From the cell containing the given text, extract its center point as [X, Y] coordinate. 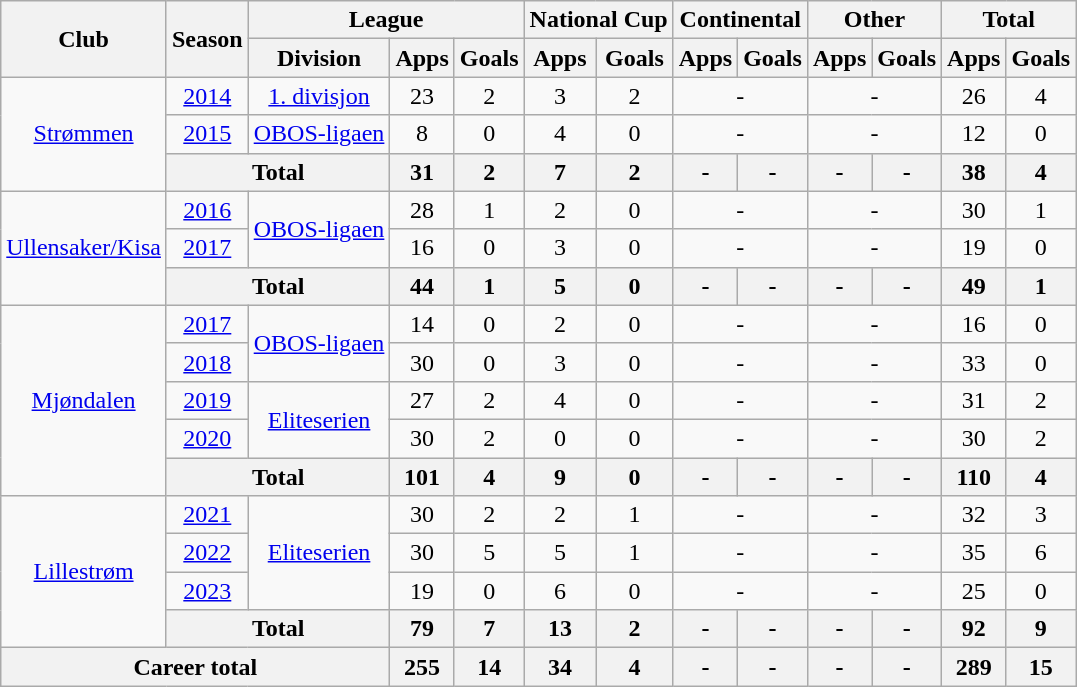
289 [974, 667]
Other [874, 20]
26 [974, 96]
2019 [207, 400]
Division [319, 58]
13 [560, 629]
92 [974, 629]
Club [84, 39]
2022 [207, 553]
34 [560, 667]
2016 [207, 210]
25 [974, 591]
101 [422, 477]
Season [207, 39]
2018 [207, 362]
28 [422, 210]
33 [974, 362]
2020 [207, 438]
15 [1041, 667]
2014 [207, 96]
35 [974, 553]
32 [974, 515]
Mjøndalen [84, 400]
Career total [196, 667]
Lillestrøm [84, 572]
1. divisjon [319, 96]
8 [422, 134]
255 [422, 667]
49 [974, 286]
79 [422, 629]
2015 [207, 134]
12 [974, 134]
Ullensaker/Kisa [84, 248]
23 [422, 96]
Strømmen [84, 134]
2021 [207, 515]
2023 [207, 591]
44 [422, 286]
National Cup [598, 20]
110 [974, 477]
27 [422, 400]
38 [974, 172]
League [386, 20]
Continental [740, 20]
